Detect which cell encompasses the target text, then output its [x, y] center coordinate. 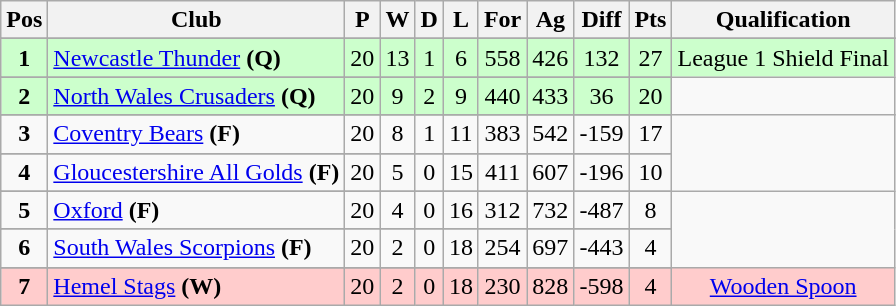
16 [460, 210]
3 [24, 134]
828 [550, 286]
Coventry Bears (F) [196, 134]
558 [502, 58]
697 [550, 248]
Diff [602, 20]
10 [650, 172]
-159 [602, 134]
Club [196, 20]
36 [602, 96]
D [429, 20]
North Wales Crusaders (Q) [196, 96]
Ag [550, 20]
For [502, 20]
17 [650, 134]
Newcastle Thunder (Q) [196, 58]
-487 [602, 210]
Pos [24, 20]
607 [550, 172]
433 [550, 96]
383 [502, 134]
27 [650, 58]
Oxford (F) [196, 210]
426 [550, 58]
542 [550, 134]
-443 [602, 248]
W [398, 20]
230 [502, 286]
South Wales Scorpions (F) [196, 248]
732 [550, 210]
Gloucestershire All Golds (F) [196, 172]
-196 [602, 172]
Qualification [783, 20]
15 [460, 172]
Pts [650, 20]
Hemel Stags (W) [196, 286]
411 [502, 172]
7 [24, 286]
312 [502, 210]
League 1 Shield Final [783, 58]
Wooden Spoon [783, 286]
254 [502, 248]
132 [602, 58]
L [460, 20]
P [362, 20]
-598 [602, 286]
13 [398, 58]
440 [502, 96]
11 [460, 134]
